Capture the cell that displays the provided text and extract its (X, Y) central coordinate. 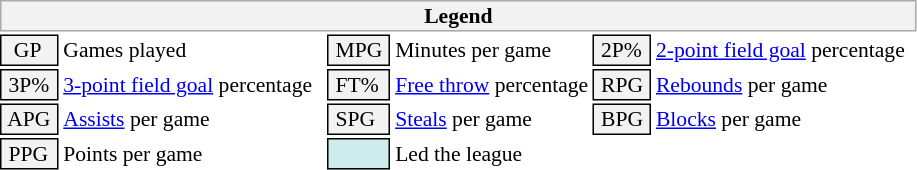
Blocks per game (785, 120)
Rebounds per game (785, 85)
FT% (359, 85)
Assists per game (193, 120)
SPG (359, 120)
MPG (359, 50)
Steals per game (492, 120)
Minutes per game (492, 50)
Points per game (193, 154)
2-point field goal percentage (785, 50)
PPG (30, 154)
2P% (622, 50)
RPG (622, 85)
Free throw percentage (492, 85)
Legend (458, 16)
APG (30, 120)
GP (30, 50)
3P% (30, 85)
Games played (193, 50)
Led the league (492, 154)
BPG (622, 120)
3-point field goal percentage (193, 85)
